Search for the cell housing the specified text and yield its (x, y) center coordinate. 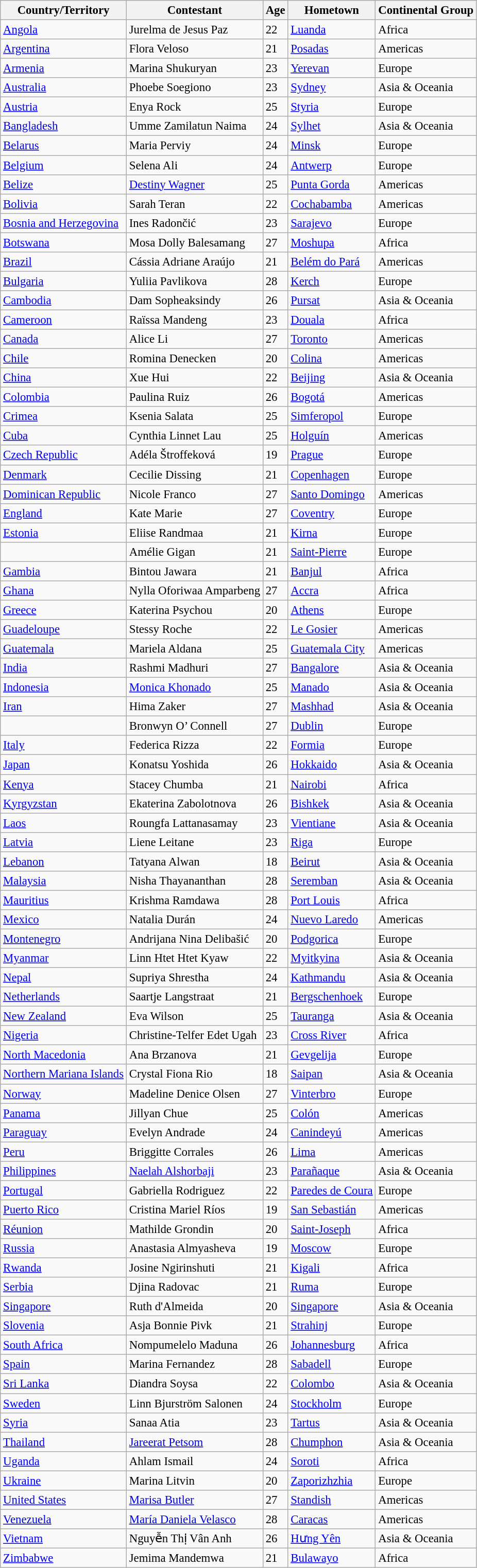
Argentina (64, 49)
New Zealand (64, 1016)
Northern Mariana Islands (64, 1074)
Continental Group (426, 10)
Federica Rizza (195, 746)
Colombia (64, 397)
Gevgelija (332, 1055)
Raïssa Mandeng (195, 320)
Ghana (64, 591)
Gabriella Rodriguez (195, 1190)
Réunion (64, 1229)
Saint-Pierre (332, 552)
Cuba (64, 436)
Accra (332, 591)
Sarajevo (332, 223)
Crimea (64, 416)
Armenia (64, 68)
Podgorica (332, 939)
Le Gosier (332, 629)
Nigeria (64, 1035)
Moscow (332, 1248)
Jareerat Petsom (195, 1442)
Umme Zamilatun Naima (195, 126)
Nisha Thayananthan (195, 881)
Guatemala (64, 649)
Ines Radončić (195, 223)
Philippines (64, 1171)
María Daniela Velasco (195, 1519)
Syria (64, 1422)
Beirut (332, 861)
Liene Leitane (195, 842)
Tauranga (332, 1016)
Paraguay (64, 1132)
Antwerp (332, 165)
Nepal (64, 978)
Evelyn Andrade (195, 1132)
Punta Gorda (332, 184)
Latvia (64, 842)
Nguyễn Thị Vân Anh (195, 1539)
Crystal Fiona Rio (195, 1074)
Age (275, 10)
Kirna (332, 533)
Sabadell (332, 1364)
Ksenia Salata (195, 416)
Rwanda (64, 1268)
Port Louis (332, 900)
Zaporizhzhia (332, 1481)
Japan (64, 765)
Kenya (64, 784)
Flora Veloso (195, 49)
Slovenia (64, 1326)
Seremban (332, 881)
Kerch (332, 281)
Spain (64, 1364)
Kigali (332, 1268)
Linn Bjurström Salonen (195, 1403)
Kyrgyzstan (64, 803)
Strahinj (332, 1326)
Marina Shukuryan (195, 68)
Bangalore (332, 668)
Natalia Durán (195, 920)
Douala (332, 320)
Vinterbro (332, 1094)
Nuevo Laredo (332, 920)
Yerevan (332, 68)
Posadas (332, 49)
Riga (332, 842)
Minsk (332, 146)
Ahlam Ismail (195, 1461)
Jurelma de Jesus Paz (195, 30)
Sanaa Atia (195, 1422)
Yuliia Pavlikova (195, 281)
Banjul (332, 571)
Jemima Mandemwa (195, 1558)
Australia (64, 87)
Konatsu Yoshida (195, 765)
Rashmi Madhuri (195, 668)
Sylhet (332, 126)
Luanda (332, 30)
Nicole Franco (195, 494)
Nompumelelo Maduna (195, 1345)
Belarus (64, 146)
Monica Khonado (195, 688)
Canindeyú (332, 1132)
Marisa Butler (195, 1500)
Moshupa (332, 242)
Guatemala City (332, 649)
Cássia Adriane Araújo (195, 262)
Destiny Wagner (195, 184)
Hưng Yên (332, 1539)
Mathilde Grondin (195, 1229)
Bulgaria (64, 281)
Ruma (332, 1287)
Denmark (64, 474)
Marina Fernandez (195, 1364)
Chumphon (332, 1442)
Bogotá (332, 397)
China (64, 378)
Botswana (64, 242)
Ukraine (64, 1481)
Kate Marie (195, 513)
Paredes de Coura (332, 1190)
Bintou Jawara (195, 571)
Mauritius (64, 900)
Mashhad (332, 707)
Josine Ngirinshuti (195, 1268)
Greece (64, 610)
Stessy Roche (195, 629)
Hima Zaker (195, 707)
Formia (332, 746)
Bronwyn O’ Connell (195, 726)
Sri Lanka (64, 1384)
Sydney (332, 87)
Lima (332, 1152)
Vietnam (64, 1539)
Bishkek (332, 803)
Cecilie Dissing (195, 474)
Colombo (332, 1384)
Hokkaido (332, 765)
Eliise Randmaa (195, 533)
Amélie Gigan (195, 552)
Panama (64, 1113)
North Macedonia (64, 1055)
Cristina Mariel Ríos (195, 1210)
Bergschenhoek (332, 997)
Malaysia (64, 881)
Uganda (64, 1461)
Styria (332, 107)
Austria (64, 107)
Saartje Langstraat (195, 997)
Montenegro (64, 939)
Netherlands (64, 997)
Diandra Soysa (195, 1384)
Maria Perviy (195, 146)
Saipan (332, 1074)
Bolivia (64, 204)
Indonesia (64, 688)
Selena Ali (195, 165)
Dominican Republic (64, 494)
Briggitte Corrales (195, 1152)
Eva Wilson (195, 1016)
Santo Domingo (332, 494)
Cochabamba (332, 204)
Holguín (332, 436)
Christine-Telfer Edet Ugah (195, 1035)
Linn Htet Htet Kyaw (195, 958)
Jillyan Chue (195, 1113)
Belém do Pará (332, 262)
Cameroon (64, 320)
Lebanon (64, 861)
Estonia (64, 533)
San Sebastián (332, 1210)
Sarah Teran (195, 204)
Katerina Psychou (195, 610)
Romina Denecken (195, 359)
Parañaque (332, 1171)
Johannesburg (332, 1345)
Athens (332, 610)
Colón (332, 1113)
Roungfa Lattanasamay (195, 823)
Nairobi (332, 784)
Peru (64, 1152)
Soroti (332, 1461)
Sweden (64, 1403)
Caracas (332, 1519)
Thailand (64, 1442)
Copenhagen (332, 474)
Belize (64, 184)
Simferopol (332, 416)
India (64, 668)
Paulina Ruiz (195, 397)
Mariela Aldana (195, 649)
Russia (64, 1248)
Dublin (332, 726)
Asja Bonnie Pivk (195, 1326)
Bulawayo (332, 1558)
Italy (64, 746)
Standish (332, 1500)
Ana Brzanova (195, 1055)
Iran (64, 707)
Enya Rock (195, 107)
Phoebe Soegiono (195, 87)
Cross River (332, 1035)
Gambia (64, 571)
Colina (332, 359)
United States (64, 1500)
Myitkyina (332, 958)
Naelah Alshorbaji (195, 1171)
Nylla Oforiwaa Amparbeng (195, 591)
Beijing (332, 378)
Hometown (332, 10)
Alice Li (195, 339)
South Africa (64, 1345)
Manado (332, 688)
Coventry (332, 513)
Ekaterina Zabolotnova (195, 803)
Stacey Chumba (195, 784)
Ruth d'Almeida (195, 1307)
Czech Republic (64, 455)
Angola (64, 30)
Dam Sopheaksindy (195, 301)
Brazil (64, 262)
Chile (64, 359)
Laos (64, 823)
Tartus (332, 1422)
Krishma Ramdawa (195, 900)
Vientiane (332, 823)
Djina Radovac (195, 1287)
Puerto Rico (64, 1210)
Marina Litvin (195, 1481)
Xue Hui (195, 378)
Venezuela (64, 1519)
Cambodia (64, 301)
Adéla Štroffeková (195, 455)
Zimbabwe (64, 1558)
Pursat (332, 301)
Belgium (64, 165)
Anastasia Almyasheva (195, 1248)
Andrijana Nina Delibašić (195, 939)
Country/Territory (64, 10)
Bosnia and Herzegovina (64, 223)
Contestant (195, 10)
Portugal (64, 1190)
Guadeloupe (64, 629)
Prague (332, 455)
Saint-Joseph (332, 1229)
Mexico (64, 920)
Mosa Dolly Balesamang (195, 242)
Cynthia Linnet Lau (195, 436)
Serbia (64, 1287)
Tatyana Alwan (195, 861)
Stockholm (332, 1403)
Supriya Shrestha (195, 978)
Kathmandu (332, 978)
Norway (64, 1094)
Canada (64, 339)
Toronto (332, 339)
Madeline Denice Olsen (195, 1094)
Myanmar (64, 958)
Bangladesh (64, 126)
England (64, 513)
